Search for the cell housing the specified text and yield its [x, y] center coordinate. 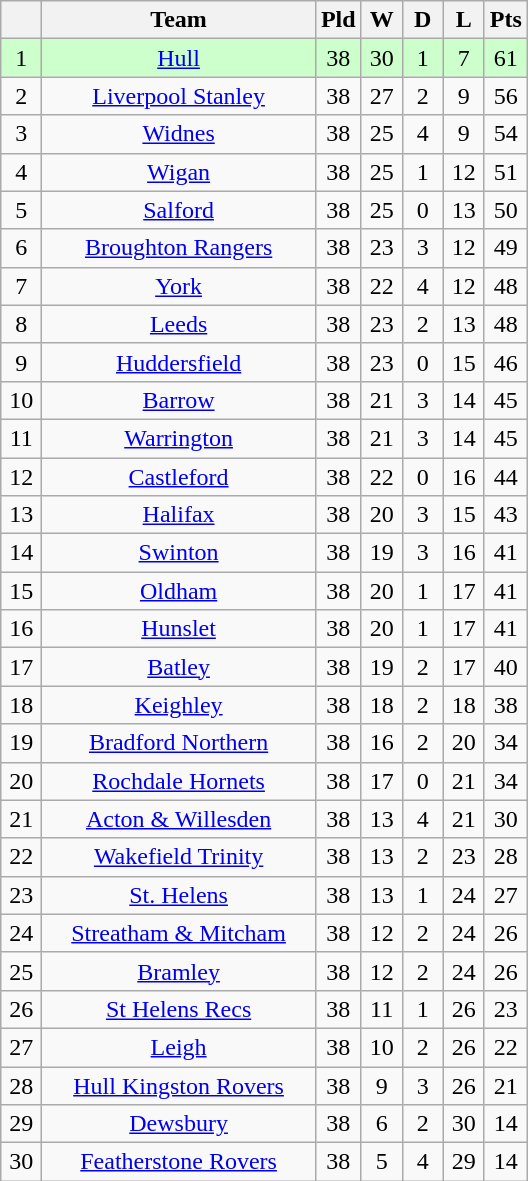
Castleford [179, 477]
Halifax [179, 515]
St. Helens [179, 895]
44 [506, 477]
Rochdale Hornets [179, 781]
46 [506, 362]
York [179, 286]
Team [179, 20]
Oldham [179, 591]
Widnes [179, 134]
D [422, 20]
Salford [179, 210]
Keighley [179, 705]
Batley [179, 667]
Wigan [179, 172]
Wakefield Trinity [179, 857]
56 [506, 96]
Pts [506, 20]
40 [506, 667]
Hull Kingston Rovers [179, 1085]
St Helens Recs [179, 1009]
Bradford Northern [179, 743]
Liverpool Stanley [179, 96]
Bramley [179, 971]
Hull [179, 58]
Leigh [179, 1047]
Broughton Rangers [179, 248]
Barrow [179, 400]
51 [506, 172]
43 [506, 515]
L [464, 20]
50 [506, 210]
Dewsbury [179, 1124]
Hunslet [179, 629]
Acton & Willesden [179, 819]
61 [506, 58]
54 [506, 134]
Warrington [179, 438]
Swinton [179, 553]
W [382, 20]
8 [22, 324]
Leeds [179, 324]
Streatham & Mitcham [179, 933]
Featherstone Rovers [179, 1162]
Huddersfield [179, 362]
49 [506, 248]
Pld [338, 20]
